Return [X, Y] of the center of cell containing provided text 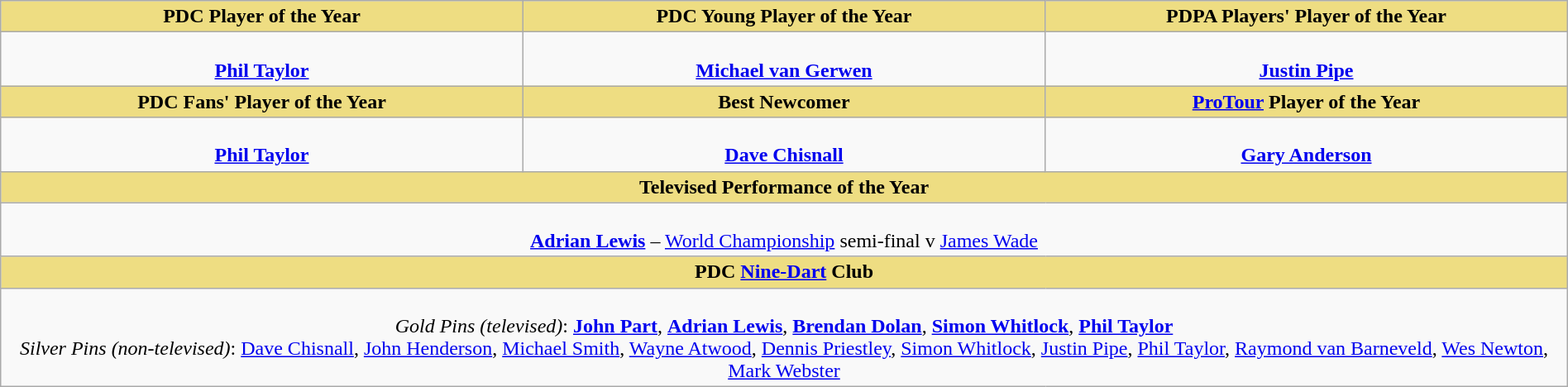
PDC Player of the Year [262, 17]
PDC Young Player of the Year [784, 17]
Dave Chisnall [784, 144]
ProTour Player of the Year [1307, 102]
Televised Performance of the Year [784, 187]
Michael van Gerwen [784, 60]
PDC Fans' Player of the Year [262, 102]
PDPA Players' Player of the Year [1307, 17]
Best Newcomer [784, 102]
PDC Nine-Dart Club [784, 272]
Adrian Lewis – World Championship semi-final v James Wade [784, 230]
Gary Anderson [1307, 144]
Justin Pipe [1307, 60]
